Find where the given text appears and provide that cell's center as (X, Y) coordinate. 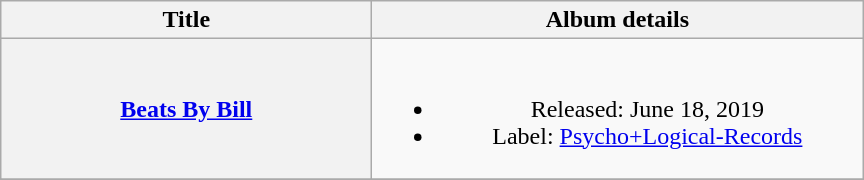
Title (186, 20)
Album details (618, 20)
Released: June 18, 2019Label: Psycho+Logical-Records (618, 109)
Beats By Bill (186, 109)
